Locate the cell with the specified text and output its (X, Y) center coordinate. 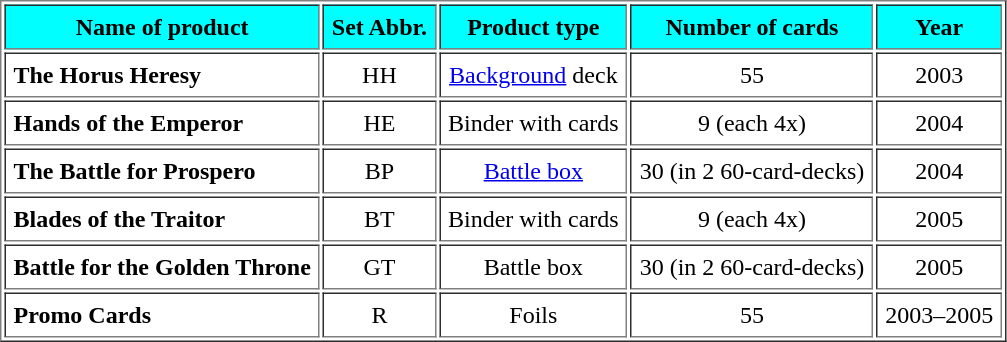
Hands of the Emperor (162, 122)
Blades of the Traitor (162, 218)
BP (380, 170)
BT (380, 218)
Background deck (534, 74)
Foils (534, 314)
The Battle for Prospero (162, 170)
Promo Cards (162, 314)
2003–2005 (939, 314)
Product type (534, 26)
HE (380, 122)
Battle for the Golden Throne (162, 266)
Year (939, 26)
Set Abbr. (380, 26)
The Horus Heresy (162, 74)
2003 (939, 74)
GT (380, 266)
Number of cards (752, 26)
Name of product (162, 26)
R (380, 314)
HH (380, 74)
